From the cell containing the given text, extract its center point as (x, y) coordinate. 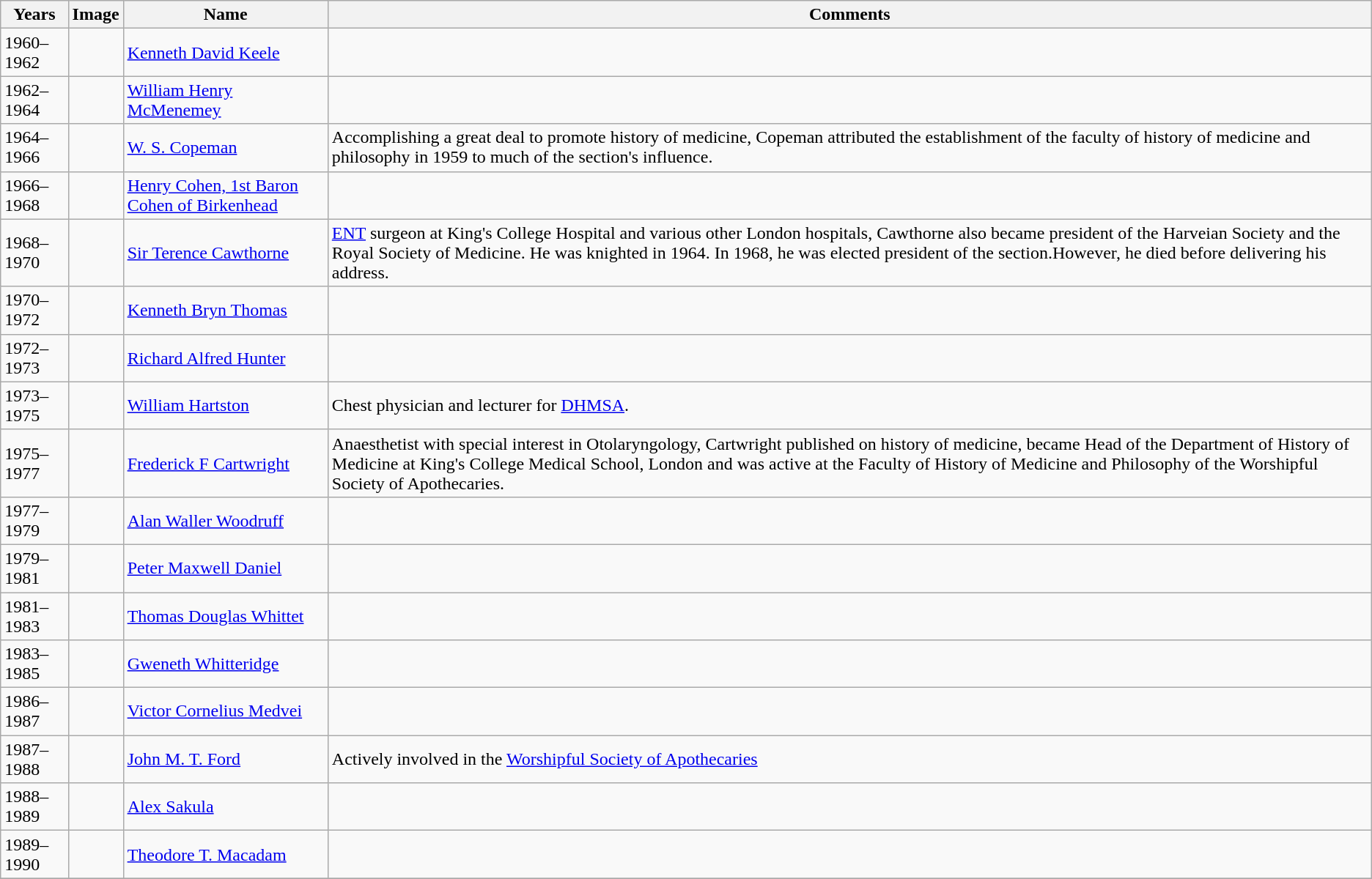
Image (95, 15)
Thomas Douglas Whittet (226, 615)
1987–1988 (34, 759)
1989–1990 (34, 854)
Kenneth David Keele (226, 53)
1964–1966 (34, 148)
Alan Waller Woodruff (226, 520)
1983–1985 (34, 664)
Comments (849, 15)
1988–1989 (34, 807)
Peter Maxwell Daniel (226, 568)
1977–1979 (34, 520)
Years (34, 15)
Kenneth Bryn Thomas (226, 311)
Frederick F Cartwright (226, 463)
1979–1981 (34, 568)
William Henry McMenemey (226, 100)
William Hartston (226, 406)
1966–1968 (34, 195)
Gweneth Whitteridge (226, 664)
Richard Alfred Hunter (226, 357)
John M. T. Ford (226, 759)
Henry Cohen, 1st Baron Cohen of Birkenhead (226, 195)
1960–1962 (34, 53)
1962–1964 (34, 100)
Theodore T. Macadam (226, 854)
Sir Terence Cawthorne (226, 253)
Chest physician and lecturer for DHMSA. (849, 406)
1973–1975 (34, 406)
1975–1977 (34, 463)
Victor Cornelius Medvei (226, 712)
Actively involved in the Worshipful Society of Apothecaries (849, 759)
Alex Sakula (226, 807)
1968–1970 (34, 253)
1972–1973 (34, 357)
1970–1972 (34, 311)
W. S. Copeman (226, 148)
1986–1987 (34, 712)
1981–1983 (34, 615)
Name (226, 15)
